Return (x, y) of the center of cell containing provided text 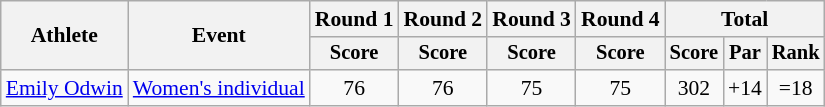
Total (745, 19)
302 (694, 88)
Event (219, 36)
Rank (796, 54)
Athlete (64, 36)
Round 4 (620, 19)
Par (745, 54)
Emily Odwin (64, 88)
=18 (796, 88)
Round 2 (444, 19)
Round 3 (532, 19)
+14 (745, 88)
Round 1 (354, 19)
Women's individual (219, 88)
